Find where the given text appears and provide that cell's center as (x, y) coordinate. 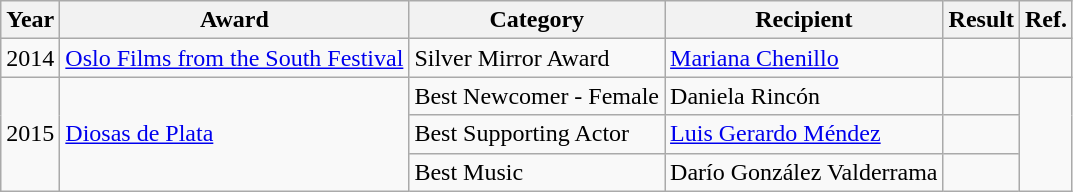
Mariana Chenillo (804, 58)
Year (30, 20)
Luis Gerardo Méndez (804, 134)
2015 (30, 134)
Best Music (537, 172)
Category (537, 20)
Award (234, 20)
Recipient (804, 20)
Best Supporting Actor (537, 134)
Silver Mirror Award (537, 58)
Daniela Rincón (804, 96)
Best Newcomer - Female (537, 96)
2014 (30, 58)
Result (981, 20)
Ref. (1046, 20)
Diosas de Plata (234, 134)
Darío González Valderrama (804, 172)
Oslo Films from the South Festival (234, 58)
